Search for the cell housing the specified text and yield its (X, Y) center coordinate. 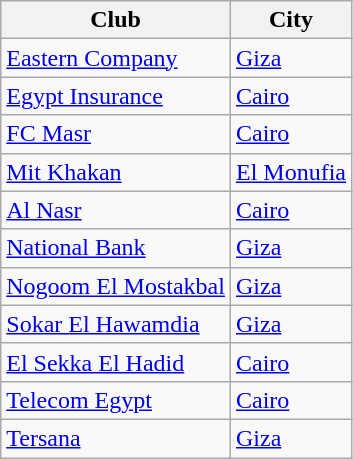
Al Nasr (116, 210)
Club (116, 20)
Mit Khakan (116, 172)
National Bank (116, 248)
Telecom Egypt (116, 400)
El Monufia (290, 172)
FC Masr (116, 134)
Eastern Company (116, 58)
Nogoom El Mostakbal (116, 286)
Tersana (116, 438)
City (290, 20)
El Sekka El Hadid (116, 362)
Sokar El Hawamdia (116, 324)
Egypt Insurance (116, 96)
